Locate the cell with the specified text and output its [x, y] center coordinate. 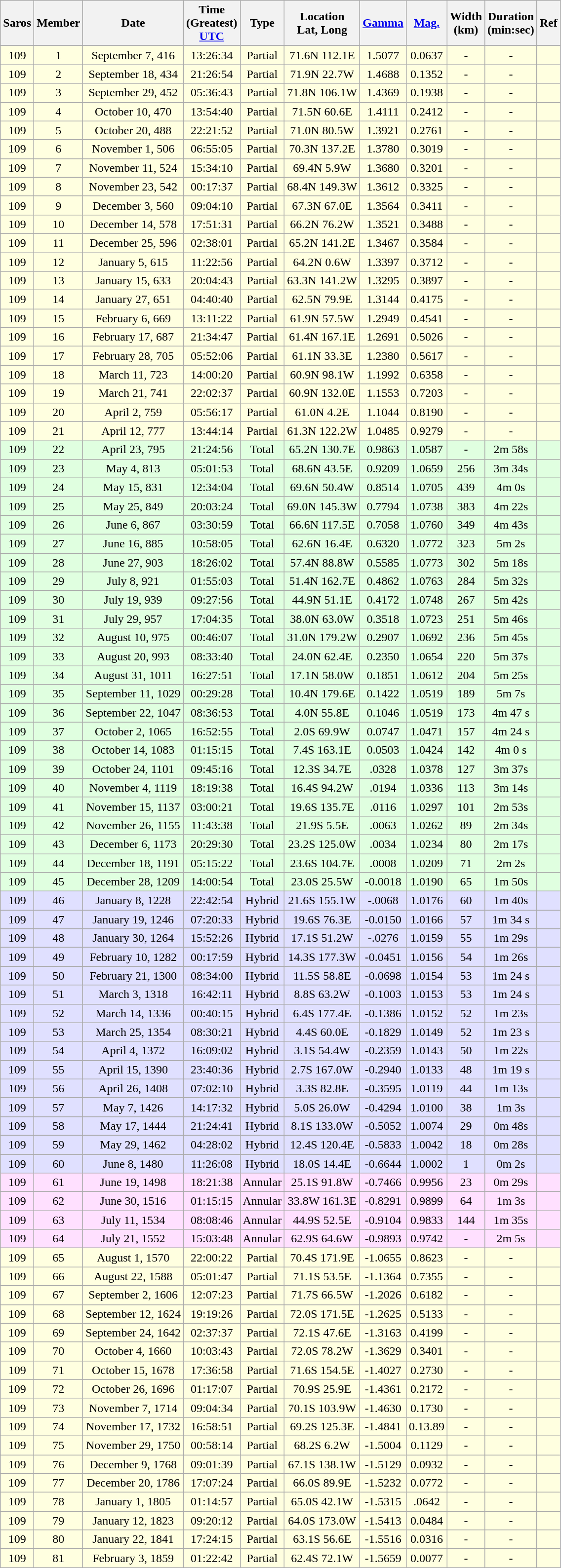
61.9N 57.5W [322, 318]
16:52:55 [211, 731]
11.5S 58.8E [322, 976]
72.1S 47.6E [322, 1333]
5m 2s [511, 543]
0.9209 [383, 468]
56 [58, 1088]
0.7355 [427, 1276]
0.2412 [427, 112]
05:01:53 [211, 468]
September 29, 452 [133, 93]
70.4S 171.9E [322, 1258]
1m 23s [511, 1013]
66.2N 76.2W [322, 224]
-1.5516 [383, 1539]
15 [58, 318]
August 22, 1588 [133, 1276]
1.1044 [383, 412]
4m 24 s [511, 731]
13:54:40 [211, 112]
October 15, 1678 [133, 1370]
64.0S 173.0W [322, 1521]
January 19, 1246 [133, 919]
65.2N 141.2E [322, 243]
64.2N 0.6W [322, 262]
June 27, 903 [133, 562]
-0.0451 [383, 957]
15:34:10 [211, 168]
October 24, 1101 [133, 769]
7 [58, 168]
August 31, 1011 [133, 675]
0.0316 [427, 1539]
71.0N 80.5W [322, 130]
1.0612 [427, 675]
267 [466, 600]
20:03:24 [211, 506]
26 [58, 525]
09:20:12 [211, 1521]
62.4S 72.1W [322, 1558]
79 [58, 1521]
20:29:30 [211, 844]
23.6S 104.7E [322, 863]
April 2, 759 [133, 412]
18.0S 14.4E [322, 1163]
36 [58, 713]
3.1S 54.4W [322, 1051]
22 [58, 450]
Type [262, 23]
74 [58, 1426]
302 [466, 562]
77 [58, 1483]
10:58:05 [211, 543]
1.3295 [383, 281]
12 [58, 262]
-1.2625 [383, 1314]
February 21, 1300 [133, 976]
Member [58, 23]
17.1S 51.2W [322, 938]
Width(km) [466, 23]
November 26, 1155 [133, 825]
66 [58, 1276]
September 24, 1642 [133, 1333]
17:07:24 [211, 1483]
04:40:40 [211, 300]
67.3N 67.0E [322, 205]
12.4S 120.4E [322, 1145]
1.3680 [383, 168]
1.4688 [383, 74]
April 4, 1372 [133, 1051]
5.0S 26.0W [322, 1107]
11 [58, 243]
1.0234 [427, 844]
1.0133 [427, 1070]
0.5026 [427, 337]
-0.0018 [383, 882]
-.0068 [383, 901]
September 7, 416 [133, 55]
00:17:59 [211, 957]
1.0154 [427, 976]
1.0149 [427, 1032]
14:17:32 [211, 1107]
43 [58, 844]
42 [58, 825]
3 [58, 93]
0.6182 [427, 1295]
17:04:35 [211, 619]
21 [58, 431]
1.0485 [383, 431]
-0.0150 [383, 919]
70.9S 25.9E [322, 1389]
0.9956 [427, 1183]
2m 2s [511, 863]
142 [466, 750]
1.0772 [427, 543]
35 [58, 694]
February 10, 1282 [133, 957]
.0008 [383, 863]
5m 18s [511, 562]
01:17:07 [211, 1389]
1.0119 [427, 1088]
256 [466, 468]
April 23, 795 [133, 450]
08:33:40 [211, 656]
15:03:48 [211, 1239]
May 29, 1462 [133, 1145]
-0.9104 [383, 1220]
05:56:17 [211, 412]
0m 48s [511, 1126]
1.1553 [383, 393]
17.1N 58.0W [322, 675]
17:36:58 [211, 1370]
57.4N 88.8W [322, 562]
71.8N 106.1W [322, 93]
May 4, 813 [133, 468]
439 [466, 487]
-1.5315 [383, 1502]
71.5N 60.6E [322, 112]
July 21, 1552 [133, 1239]
1.0156 [427, 957]
February 6, 669 [133, 318]
May 17, 1444 [133, 1126]
01:55:03 [211, 581]
0.1730 [427, 1408]
5m 25s [511, 675]
1.0705 [427, 487]
2m 17s [511, 844]
71.6S 154.5E [322, 1370]
17:51:31 [211, 224]
1.3612 [383, 187]
.0642 [427, 1502]
02:37:37 [211, 1333]
January 1, 1805 [133, 1502]
45 [58, 882]
1.2380 [383, 356]
April 15, 1390 [133, 1070]
-0.5052 [383, 1126]
October 14, 1083 [133, 750]
67.1S 138.1W [322, 1464]
22:02:37 [211, 393]
July 19, 939 [133, 600]
1.3564 [383, 205]
0.1422 [383, 694]
10:03:43 [211, 1351]
1.0100 [427, 1107]
September 2, 1606 [133, 1295]
0.1352 [427, 74]
0.0932 [427, 1464]
January 5, 615 [133, 262]
0.9833 [427, 1220]
00:58:14 [211, 1445]
51.4N 162.7E [322, 581]
349 [466, 525]
4m 0s [511, 487]
72 [58, 1389]
08:30:21 [211, 1032]
1.4111 [383, 112]
12:34:04 [211, 487]
17 [58, 356]
5 [58, 130]
Ref [548, 23]
-0.1386 [383, 1013]
1.0262 [427, 825]
04:28:02 [211, 1145]
-1.4027 [383, 1370]
0.0747 [383, 731]
67 [58, 1295]
60.9N 98.1W [322, 375]
0.9742 [427, 1239]
1.0176 [427, 901]
41 [58, 806]
5m 45s [511, 638]
18:26:02 [211, 562]
173 [466, 713]
November 29, 1750 [133, 1445]
April 12, 777 [133, 431]
71.6N 112.1E [322, 55]
16 [58, 337]
December 28, 1209 [133, 882]
0.4175 [427, 300]
October 20, 488 [133, 130]
0.3401 [427, 1351]
December 25, 596 [133, 243]
58 [58, 1126]
01:14:57 [211, 1502]
14.3S 177.3W [322, 957]
7.4S 163.1E [322, 750]
21:26:54 [211, 74]
33.8W 161.3E [322, 1201]
November 1, 506 [133, 149]
144 [466, 1220]
July 8, 921 [133, 581]
5m 37s [511, 656]
January 27, 651 [133, 300]
81 [58, 1558]
4m 22s [511, 506]
0m 2s [511, 1163]
23.0S 25.5W [322, 882]
0.3712 [427, 262]
69.6N 50.4W [322, 487]
05:01:47 [211, 1276]
1.0692 [427, 638]
61.3N 122.2W [322, 431]
1.3467 [383, 243]
-1.4630 [383, 1408]
24 [58, 487]
19.6S 76.3E [322, 919]
63 [58, 1220]
0.8514 [383, 487]
09:04:34 [211, 1408]
14 [58, 300]
1.0042 [427, 1145]
75 [58, 1445]
61.1N 33.3E [322, 356]
19.6S 135.7E [322, 806]
11:26:08 [211, 1163]
0.3518 [383, 619]
3.3S 82.8E [322, 1088]
.0034 [383, 844]
113 [466, 788]
0.5133 [427, 1314]
1.3921 [383, 130]
-1.5659 [383, 1558]
-0.6644 [383, 1163]
1.0143 [427, 1051]
08:34:00 [211, 976]
0m 28s [511, 1145]
-1.3163 [383, 1333]
5m 7s [511, 694]
Date [133, 23]
09:04:10 [211, 205]
0.9899 [427, 1201]
2.0S 69.9W [322, 731]
May 25, 849 [133, 506]
23:40:36 [211, 1070]
236 [466, 638]
-0.7466 [383, 1183]
3m 34s [511, 468]
18:21:38 [211, 1183]
0.2761 [427, 130]
31 [58, 619]
October 4, 1660 [133, 1351]
1m 35s [511, 1220]
49 [58, 957]
0.4199 [427, 1333]
January 8, 1228 [133, 901]
November 23, 542 [133, 187]
0.3019 [427, 149]
1m 23 s [511, 1032]
13:44:14 [211, 431]
1.2691 [383, 337]
03:00:21 [211, 806]
0.7058 [383, 525]
69 [58, 1333]
2m 5s [511, 1239]
Duration(min:sec) [511, 23]
05:52:06 [211, 356]
January 22, 1841 [133, 1539]
00:46:07 [211, 638]
5m 46s [511, 619]
157 [466, 731]
0.0637 [427, 55]
23.2S 125.0W [322, 844]
3m 14s [511, 788]
March 25, 1354 [133, 1032]
May 7, 1426 [133, 1107]
09:27:56 [211, 600]
September 22, 1047 [133, 713]
46 [58, 901]
02:38:01 [211, 243]
21.9S 5.5E [322, 825]
14:00:20 [211, 375]
0.0077 [427, 1558]
00:40:15 [211, 1013]
13 [58, 281]
07:20:33 [211, 919]
June 19, 1498 [133, 1183]
70 [58, 1351]
1.0723 [427, 619]
-0.4294 [383, 1107]
0.3584 [427, 243]
February 28, 705 [133, 356]
1.0153 [427, 994]
March 14, 1336 [133, 1013]
44.9S 52.5E [322, 1220]
1.0760 [427, 525]
11:43:38 [211, 825]
0.2730 [427, 1370]
08:08:46 [211, 1220]
70.1S 103.9W [322, 1408]
0.0484 [427, 1521]
17:24:15 [211, 1539]
21:24:41 [211, 1126]
0.1046 [383, 713]
10 [58, 224]
May 15, 831 [133, 487]
July 29, 957 [133, 619]
76 [58, 1464]
251 [466, 619]
62.6N 16.4E [322, 543]
0.3201 [427, 168]
69.2S 125.3E [322, 1426]
August 20, 993 [133, 656]
62.9S 64.6W [322, 1239]
61.4N 167.1E [322, 337]
April 26, 1408 [133, 1088]
March 21, 741 [133, 393]
12.3S 34.7E [322, 769]
August 1, 1570 [133, 1258]
2.7S 167.0W [322, 1070]
38.0N 63.0W [322, 619]
1.0159 [427, 938]
07:02:10 [211, 1088]
November 4, 1119 [133, 788]
16:09:02 [211, 1051]
2m 58s [511, 450]
0.2172 [427, 1389]
0.7794 [383, 506]
March 11, 723 [133, 375]
10.4N 179.6E [322, 694]
0.4172 [383, 600]
0.2350 [383, 656]
0.3488 [427, 224]
383 [466, 506]
21.6S 155.1W [322, 901]
January 12, 1823 [133, 1521]
15:52:26 [211, 938]
63.3N 141.2W [322, 281]
Mag. [427, 23]
1.0773 [427, 562]
0.8623 [427, 1258]
0.13.89 [427, 1426]
-1.0655 [383, 1258]
.0328 [383, 769]
Saros [17, 23]
70.3N 137.2E [322, 149]
204 [466, 675]
65.0S 42.1W [322, 1502]
89 [466, 825]
68.4N 149.3W [322, 187]
-0.2359 [383, 1051]
Gamma [383, 23]
0.1129 [427, 1445]
11:22:56 [211, 262]
21:34:47 [211, 337]
0.5617 [427, 356]
June 30, 1516 [133, 1201]
December 3, 560 [133, 205]
189 [466, 694]
September 18, 434 [133, 74]
December 14, 578 [133, 224]
220 [466, 656]
71.9N 22.7W [322, 74]
October 26, 1696 [133, 1389]
-0.8291 [383, 1201]
4.4S 60.0E [322, 1032]
71.1S 53.5E [322, 1276]
0.6358 [427, 375]
October 2, 1065 [133, 731]
101 [466, 806]
6 [58, 149]
0.8190 [427, 412]
33 [58, 656]
284 [466, 581]
69.4N 5.9W [322, 168]
1.0471 [427, 731]
November 7, 1714 [133, 1408]
16:27:51 [211, 675]
62 [58, 1201]
09:01:39 [211, 1464]
-0.9893 [383, 1239]
1.0209 [427, 863]
0.3897 [427, 281]
62.5N 79.9E [322, 300]
0.4541 [427, 318]
8.8S 63.2W [322, 994]
October 10, 470 [133, 112]
-1.5232 [383, 1483]
40 [58, 788]
61.0N 4.2E [322, 412]
4.0N 55.8E [322, 713]
71.7S 66.5W [322, 1295]
December 9, 1768 [133, 1464]
32 [58, 638]
73 [58, 1408]
9 [58, 205]
-1.2026 [383, 1295]
-0.1829 [383, 1032]
3m 37s [511, 769]
0.4862 [383, 581]
72.0S 78.2W [322, 1351]
20:04:43 [211, 281]
69.0N 145.3W [322, 506]
-1.3629 [383, 1351]
37 [58, 731]
06:55:05 [211, 149]
November 17, 1732 [133, 1426]
September 12, 1624 [133, 1314]
June 6, 867 [133, 525]
1.3397 [383, 262]
60.9N 132.0E [322, 393]
2m 53s [511, 806]
0.0772 [427, 1483]
September 11, 1029 [133, 694]
20 [58, 412]
0.3325 [427, 187]
14:00:54 [211, 882]
66.0S 89.9E [322, 1483]
25 [58, 506]
June 8, 1480 [133, 1163]
72.0S 171.5E [322, 1314]
1.0378 [427, 769]
01:22:42 [211, 1558]
-1.4361 [383, 1389]
-.0276 [383, 938]
13:11:22 [211, 318]
1.0190 [427, 882]
66.6N 117.5E [322, 525]
03:30:59 [211, 525]
0.9279 [427, 431]
00:29:28 [211, 694]
.0194 [383, 788]
January 30, 1264 [133, 938]
November 11, 524 [133, 168]
November 15, 1137 [133, 806]
68.2S 6.2W [322, 1445]
78 [58, 1502]
June 16, 885 [133, 543]
63.1S 56.6E [322, 1539]
August 10, 975 [133, 638]
0.0503 [383, 750]
.0116 [383, 806]
127 [466, 769]
22:00:22 [211, 1258]
19:19:26 [211, 1314]
1.0002 [427, 1163]
16:58:51 [211, 1426]
1m 19 s [511, 1070]
30 [58, 600]
0.2907 [383, 638]
1.0336 [427, 788]
27 [58, 543]
1.5077 [383, 55]
16.4S 94.2W [322, 788]
1.0738 [427, 506]
1.1992 [383, 375]
4m 43s [511, 525]
0.9863 [383, 450]
December 20, 1786 [133, 1483]
1m 29s [511, 938]
January 15, 633 [133, 281]
1.2949 [383, 318]
1.0152 [427, 1013]
-1.5413 [383, 1521]
4m 47 s [511, 713]
1.3521 [383, 224]
-1.5129 [383, 1464]
68.6N 43.5E [322, 468]
-0.1003 [383, 994]
68 [58, 1314]
0.1938 [427, 93]
0m 29s [511, 1183]
1m 34 s [511, 919]
51 [58, 994]
1.0748 [427, 600]
1.0763 [427, 581]
44.9N 51.1E [322, 600]
1.0424 [427, 750]
0.1851 [383, 675]
8.1S 133.0W [322, 1126]
1.0654 [427, 656]
1m 13s [511, 1088]
13:26:34 [211, 55]
8 [58, 187]
00:17:37 [211, 187]
0.5585 [383, 562]
05:15:22 [211, 863]
18:19:38 [211, 788]
6.4S 177.4E [322, 1013]
65.2N 130.7E [322, 450]
09:45:16 [211, 769]
08:36:53 [211, 713]
5m 32s [511, 581]
1.4369 [383, 93]
34 [58, 675]
12:07:23 [211, 1295]
19 [58, 393]
-1.4841 [383, 1426]
July 11, 1534 [133, 1220]
1.0297 [427, 806]
28 [58, 562]
39 [58, 769]
61 [58, 1183]
0.7203 [427, 393]
-0.3595 [383, 1088]
22:42:54 [211, 901]
1m 50s [511, 882]
31.0N 179.2W [322, 638]
February 17, 687 [133, 337]
25.1S 91.8W [322, 1183]
-0.2940 [383, 1070]
-1.1364 [383, 1276]
4m 0 s [511, 750]
LocationLat, Long [322, 23]
2m 34s [511, 825]
.0063 [383, 825]
1.0587 [427, 450]
1m 26s [511, 957]
-0.0698 [383, 976]
1.0166 [427, 919]
05:36:43 [211, 93]
Time(Greatest)UTC [211, 23]
2 [58, 74]
0.3411 [427, 205]
24.0N 62.4E [322, 656]
1m 40s [511, 901]
December 6, 1173 [133, 844]
21:24:56 [211, 450]
1.0074 [427, 1126]
4 [58, 112]
1.0659 [427, 468]
0.6320 [383, 543]
-1.5004 [383, 1445]
16:42:11 [211, 994]
February 3, 1859 [133, 1558]
5m 42s [511, 600]
22:21:52 [211, 130]
59 [58, 1145]
March 3, 1318 [133, 994]
47 [58, 919]
1.3144 [383, 300]
1m 22s [511, 1051]
December 18, 1191 [133, 863]
1.3780 [383, 149]
323 [466, 543]
-0.5833 [383, 1145]
